Find where the given text appears and provide that cell's center as (X, Y) coordinate. 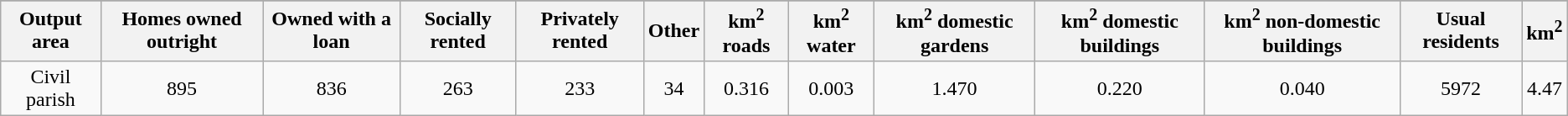
233 (580, 87)
34 (673, 87)
Socially rented (457, 31)
km2 (1545, 31)
0.220 (1120, 87)
km2 domestic gardens (955, 31)
km2 domestic buildings (1120, 31)
km2 roads (747, 31)
Privately rented (580, 31)
263 (457, 87)
5972 (1461, 87)
Output area (50, 31)
km2 water (831, 31)
Usual residents (1461, 31)
0.003 (831, 87)
0.040 (1302, 87)
Civil parish (50, 87)
0.316 (747, 87)
Homes owned outright (182, 31)
895 (182, 87)
4.47 (1545, 87)
Owned with a loan (332, 31)
836 (332, 87)
km2 non-domestic buildings (1302, 31)
1.470 (955, 87)
Other (673, 31)
